Search for the cell housing the specified text and yield its [X, Y] center coordinate. 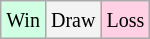
Loss [126, 20]
Win [24, 20]
Draw [72, 20]
